Find where the given text appears and provide that cell's center as [X, Y] coordinate. 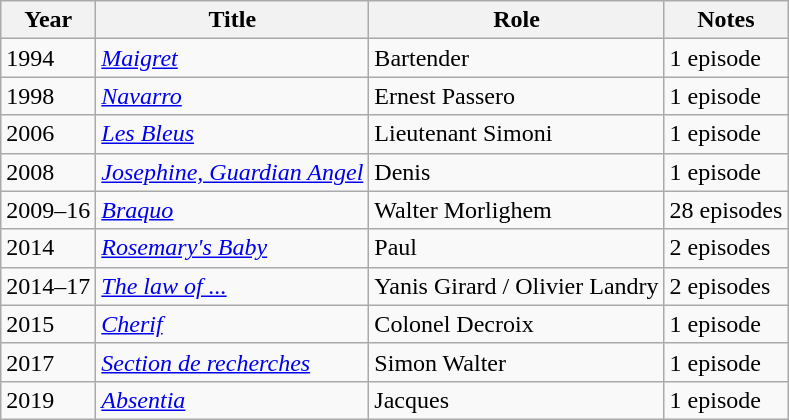
1998 [48, 96]
Jacques [516, 400]
The law of ... [232, 286]
Walter Morlighem [516, 210]
Braquo [232, 210]
Lieutenant Simoni [516, 134]
1994 [48, 58]
Colonel Decroix [516, 324]
2014–17 [48, 286]
Simon Walter [516, 362]
2008 [48, 172]
Ernest Passero [516, 96]
Bartender [516, 58]
28 episodes [726, 210]
2006 [48, 134]
2019 [48, 400]
2014 [48, 248]
Role [516, 20]
Year [48, 20]
Les Bleus [232, 134]
Section de recherches [232, 362]
Maigret [232, 58]
Yanis Girard / Olivier Landry [516, 286]
2017 [48, 362]
Denis [516, 172]
Title [232, 20]
2009–16 [48, 210]
Paul [516, 248]
Navarro [232, 96]
Rosemary's Baby [232, 248]
2015 [48, 324]
Notes [726, 20]
Josephine, Guardian Angel [232, 172]
Cherif [232, 324]
Absentia [232, 400]
